Provide the (X, Y) coordinate of the cell's center where the given text is located.  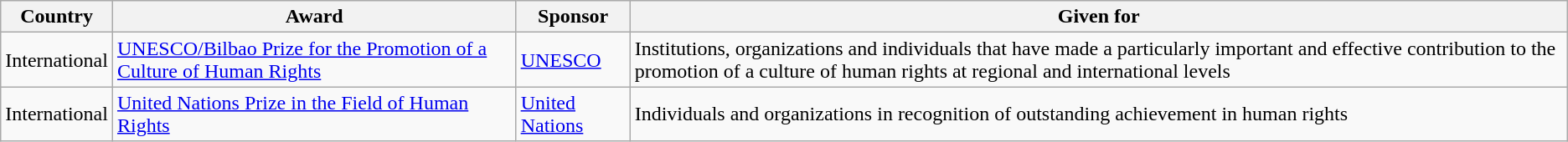
Award (314, 17)
Given for (1099, 17)
Sponsor (573, 17)
Country (57, 17)
UNESCO/Bilbao Prize for the Promotion of a Culture of Human Rights (314, 60)
United Nations (573, 114)
United Nations Prize in the Field of Human Rights (314, 114)
Individuals and organizations in recognition of outstanding achievement in human rights (1099, 114)
UNESCO (573, 60)
